Return the [x, y] coordinate for the center point of the cell that contains the specified text.  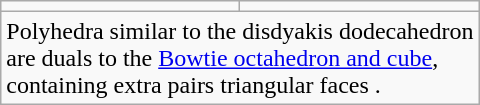
Polyhedra similar to the disdyakis dodecahedron are duals to the Bowtie octahedron and cube, containing extra pairs triangular faces . [240, 58]
